Find where the given text appears and provide that cell's center as [x, y] coordinate. 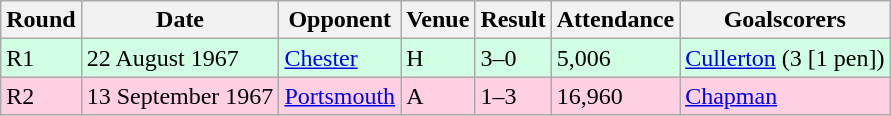
Cullerton (3 [1 pen]) [785, 58]
A [438, 96]
22 August 1967 [180, 58]
Date [180, 20]
13 September 1967 [180, 96]
1–3 [513, 96]
Chapman [785, 96]
Result [513, 20]
Venue [438, 20]
R1 [41, 58]
16,960 [615, 96]
Portsmouth [340, 96]
Goalscorers [785, 20]
H [438, 58]
3–0 [513, 58]
Chester [340, 58]
5,006 [615, 58]
Round [41, 20]
R2 [41, 96]
Opponent [340, 20]
Attendance [615, 20]
